Search for the cell housing the specified text and yield its [X, Y] center coordinate. 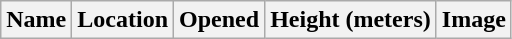
Location [123, 20]
Opened [220, 20]
Height (meters) [351, 20]
Name [36, 20]
Image [474, 20]
